Provide the [x, y] coordinate of the cell's center where the given text is located.  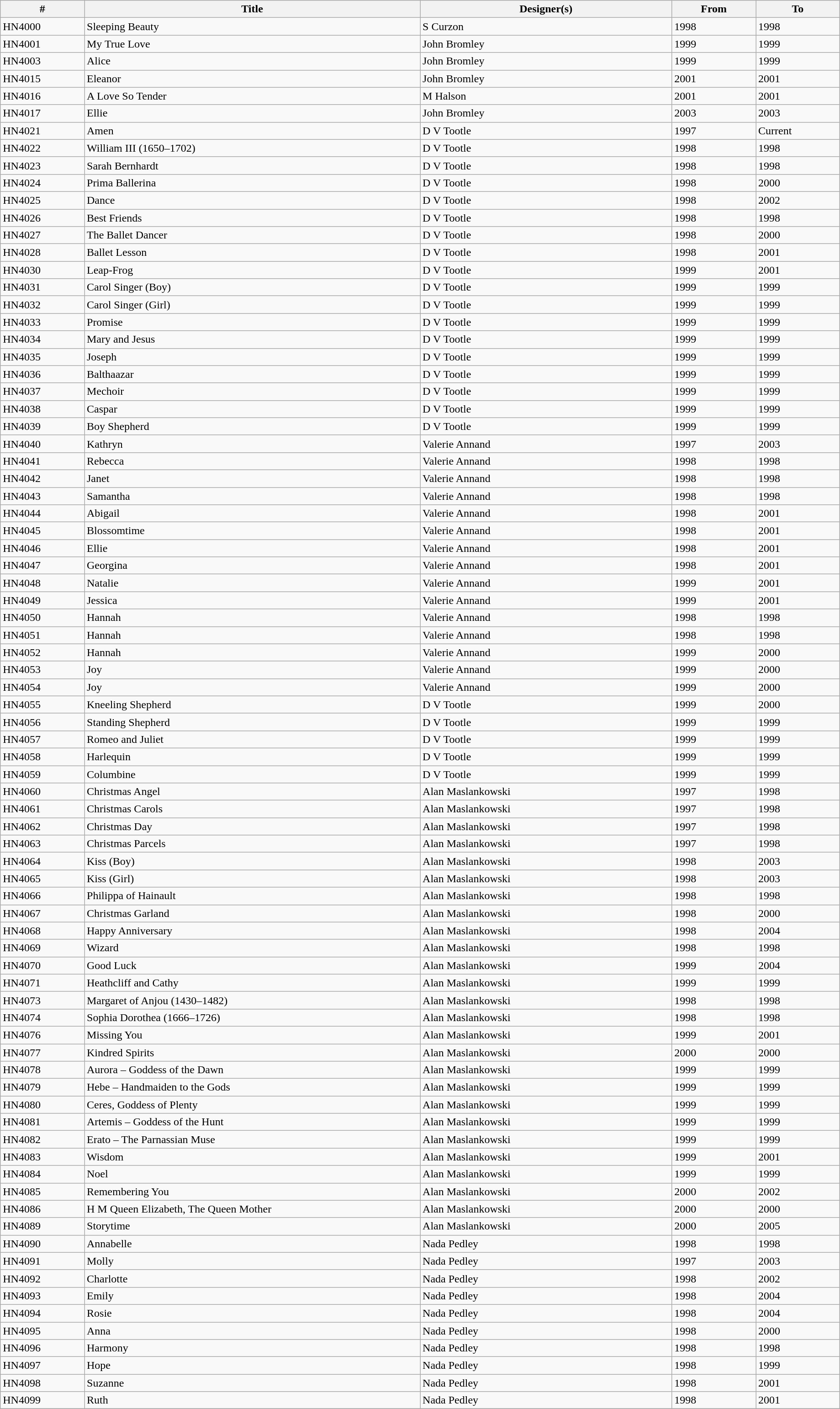
HN4099 [42, 1400]
Jessica [252, 600]
Kathryn [252, 444]
HN4062 [42, 826]
HN4077 [42, 1052]
M Halson [546, 96]
Emily [252, 1296]
Mechoir [252, 392]
HN4034 [42, 339]
Blossomtime [252, 531]
Aurora – Goddess of the Dawn [252, 1070]
Harlequin [252, 757]
HN4069 [42, 948]
Columbine [252, 774]
HN4074 [42, 1017]
Charlotte [252, 1278]
Georgina [252, 566]
HN4082 [42, 1139]
Hope [252, 1366]
Ruth [252, 1400]
Harmony [252, 1348]
HN4046 [42, 548]
HN4001 [42, 44]
Christmas Carols [252, 809]
Christmas Angel [252, 792]
Sarah Bernhardt [252, 165]
HN4021 [42, 131]
Anna [252, 1331]
HN4057 [42, 739]
HN4068 [42, 931]
HN4095 [42, 1331]
HN4047 [42, 566]
HN4096 [42, 1348]
Natalie [252, 583]
My True Love [252, 44]
Best Friends [252, 218]
HN4081 [42, 1122]
HN4045 [42, 531]
HN4053 [42, 670]
Suzanne [252, 1383]
HN4035 [42, 357]
HN4097 [42, 1366]
Joseph [252, 357]
Margaret of Anjou (1430–1482) [252, 1000]
HN4090 [42, 1244]
HN4078 [42, 1070]
HN4054 [42, 687]
Dance [252, 200]
HN4064 [42, 861]
HN4027 [42, 235]
HN4085 [42, 1192]
H M Queen Elizabeth, The Queen Mother [252, 1209]
HN4084 [42, 1174]
Kindred Spirits [252, 1052]
HN4076 [42, 1035]
HN4098 [42, 1383]
Heathcliff and Cathy [252, 983]
HN4066 [42, 896]
Rebecca [252, 461]
HN4089 [42, 1226]
Noel [252, 1174]
HN4067 [42, 913]
Leap-Frog [252, 270]
HN4086 [42, 1209]
Abigail [252, 514]
Storytime [252, 1226]
Carol Singer (Boy) [252, 287]
Romeo and Juliet [252, 739]
HN4071 [42, 983]
HN4073 [42, 1000]
HN4041 [42, 461]
Artemis – Goddess of the Hunt [252, 1122]
Annabelle [252, 1244]
Happy Anniversary [252, 931]
Promise [252, 322]
HN4025 [42, 200]
HN4055 [42, 704]
HN4003 [42, 61]
Eleanor [252, 79]
HN4079 [42, 1087]
HN4024 [42, 183]
HN4093 [42, 1296]
Ballet Lesson [252, 253]
HN4056 [42, 722]
HN4028 [42, 253]
S Curzon [546, 26]
HN4092 [42, 1278]
HN4022 [42, 148]
Standing Shepherd [252, 722]
Kneeling Shepherd [252, 704]
2005 [798, 1226]
HN4044 [42, 514]
Hebe – Handmaiden to the Gods [252, 1087]
Alice [252, 61]
Current [798, 131]
To [798, 9]
The Ballet Dancer [252, 235]
HN4083 [42, 1157]
William III (1650–1702) [252, 148]
Molly [252, 1261]
HN4033 [42, 322]
HN4023 [42, 165]
HN4026 [42, 218]
Balthaazar [252, 374]
Erato – The Parnassian Muse [252, 1139]
Christmas Garland [252, 913]
Sophia Dorothea (1666–1726) [252, 1017]
HN4065 [42, 879]
Mary and Jesus [252, 339]
HN4094 [42, 1313]
HN4017 [42, 113]
Missing You [252, 1035]
HN4058 [42, 757]
HN4050 [42, 618]
Christmas Parcels [252, 844]
Kiss (Girl) [252, 879]
HN4051 [42, 635]
HN4052 [42, 652]
Boy Shepherd [252, 426]
HN4038 [42, 409]
# [42, 9]
HN4042 [42, 478]
HN4032 [42, 305]
HN4040 [42, 444]
Prima Ballerina [252, 183]
HN4080 [42, 1105]
HN4015 [42, 79]
Philippa of Hainault [252, 896]
Title [252, 9]
Wisdom [252, 1157]
Remembering You [252, 1192]
Designer(s) [546, 9]
HN4049 [42, 600]
HN4063 [42, 844]
From [714, 9]
Sleeping Beauty [252, 26]
Wizard [252, 948]
Kiss (Boy) [252, 861]
Carol Singer (Girl) [252, 305]
HN4000 [42, 26]
Good Luck [252, 965]
HN4037 [42, 392]
HN4031 [42, 287]
HN4036 [42, 374]
HN4061 [42, 809]
A Love So Tender [252, 96]
Rosie [252, 1313]
Caspar [252, 409]
HN4016 [42, 96]
Ceres, Goddess of Plenty [252, 1105]
HN4091 [42, 1261]
HN4048 [42, 583]
HN4059 [42, 774]
Amen [252, 131]
HN4060 [42, 792]
Janet [252, 478]
HN4070 [42, 965]
HN4039 [42, 426]
Christmas Day [252, 826]
HN4030 [42, 270]
Samantha [252, 496]
HN4043 [42, 496]
